Provide the (x, y) coordinate of the cell's center where the given text is located.  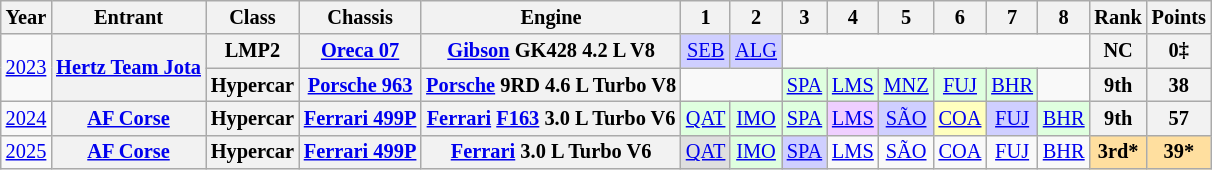
3rd* (1118, 152)
7 (1012, 17)
MNZ (906, 85)
6 (960, 17)
Ferrari 3.0 L Turbo V6 (551, 152)
Class (252, 17)
1 (706, 17)
Porsche 9RD 4.6 L Turbo V8 (551, 85)
ALG (756, 51)
Rank (1118, 17)
Gibson GK428 4.2 L V8 (551, 51)
NC (1118, 51)
5 (906, 17)
57 (1179, 118)
4 (853, 17)
LMP2 (252, 51)
Points (1179, 17)
Oreca 07 (360, 51)
Ferrari F163 3.0 L Turbo V6 (551, 118)
2023 (26, 68)
Chassis (360, 17)
Hertz Team Jota (128, 68)
3 (804, 17)
2024 (26, 118)
2025 (26, 152)
Porsche 963 (360, 85)
38 (1179, 85)
Entrant (128, 17)
39* (1179, 152)
0‡ (1179, 51)
Engine (551, 17)
Year (26, 17)
SEB (706, 51)
8 (1064, 17)
2 (756, 17)
